Return [X, Y] of the center of cell containing provided text 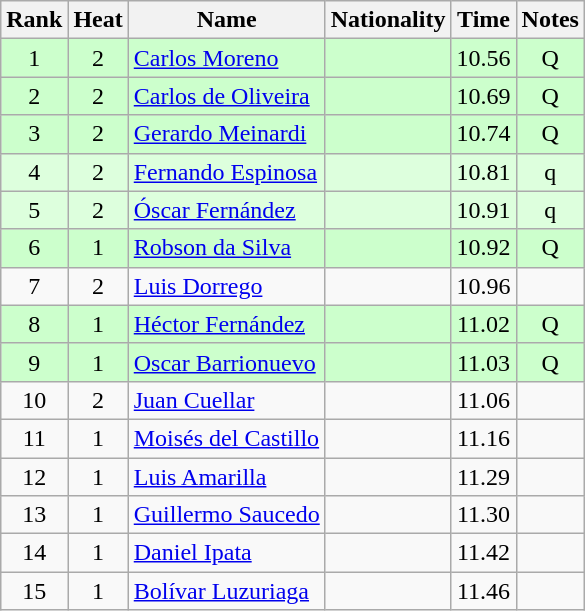
Gerardo Meinardi [226, 134]
15 [34, 591]
Nationality [388, 20]
Guillermo Saucedo [226, 515]
9 [34, 362]
Daniel Ipata [226, 553]
10.81 [484, 172]
14 [34, 553]
Carlos Moreno [226, 58]
11.02 [484, 324]
10.74 [484, 134]
11.30 [484, 515]
8 [34, 324]
Moisés del Castillo [226, 438]
Heat [98, 20]
Carlos de Oliveira [226, 96]
Time [484, 20]
10.96 [484, 286]
Héctor Fernández [226, 324]
Rank [34, 20]
Luis Dorrego [226, 286]
Name [226, 20]
Luis Amarilla [226, 477]
12 [34, 477]
5 [34, 210]
11 [34, 438]
3 [34, 134]
11.06 [484, 400]
10 [34, 400]
Notes [550, 20]
Robson da Silva [226, 248]
10.56 [484, 58]
11.46 [484, 591]
11.16 [484, 438]
11.29 [484, 477]
4 [34, 172]
11.03 [484, 362]
Fernando Espinosa [226, 172]
6 [34, 248]
10.92 [484, 248]
Óscar Fernández [226, 210]
13 [34, 515]
Oscar Barrionuevo [226, 362]
7 [34, 286]
Bolívar Luzuriaga [226, 591]
10.91 [484, 210]
11.42 [484, 553]
Juan Cuellar [226, 400]
10.69 [484, 96]
